Find where the given text appears and provide that cell's center as (X, Y) coordinate. 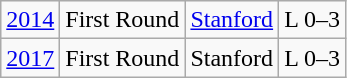
2017 (30, 58)
2014 (30, 20)
